Return the (x, y) coordinate for the center point of the cell that contains the specified text.  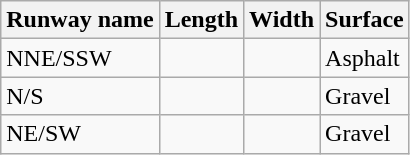
NE/SW (80, 134)
Surface (365, 20)
N/S (80, 96)
NNE/SSW (80, 58)
Runway name (80, 20)
Asphalt (365, 58)
Length (201, 20)
Width (282, 20)
